Return (X, Y) of the center of cell containing provided text 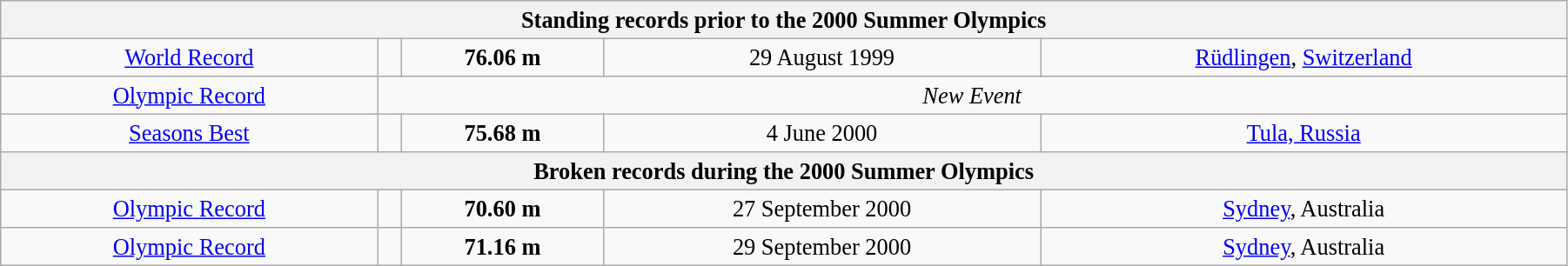
75.68 m (503, 133)
70.60 m (503, 209)
Rüdlingen, Switzerland (1303, 57)
27 September 2000 (821, 209)
29 September 2000 (821, 247)
World Record (190, 57)
Seasons Best (190, 133)
4 June 2000 (821, 133)
29 August 1999 (821, 57)
New Event (973, 95)
Standing records prior to the 2000 Summer Olympics (784, 19)
Tula, Russia (1303, 133)
Broken records during the 2000 Summer Olympics (784, 171)
76.06 m (503, 57)
71.16 m (503, 247)
